Output the [X, Y] coordinate of the center of the cell containing the given text.  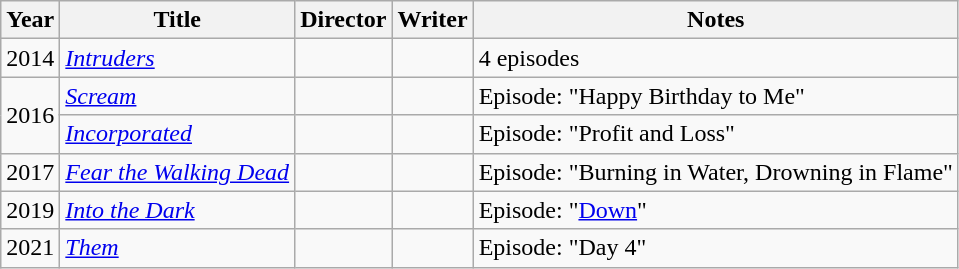
Episode: "Profit and Loss" [716, 134]
Episode: "Happy Birthday to Me" [716, 96]
Into the Dark [178, 210]
Notes [716, 20]
Fear the Walking Dead [178, 172]
Episode: "Down" [716, 210]
4 episodes [716, 58]
Scream [178, 96]
Incorporated [178, 134]
Director [344, 20]
Them [178, 248]
2017 [30, 172]
2014 [30, 58]
Year [30, 20]
Episode: "Day 4" [716, 248]
Intruders [178, 58]
2019 [30, 210]
Episode: "Burning in Water, Drowning in Flame" [716, 172]
2021 [30, 248]
Title [178, 20]
2016 [30, 115]
Writer [432, 20]
